For the text-containing cell, return its midpoint in [X, Y] coordinate format. 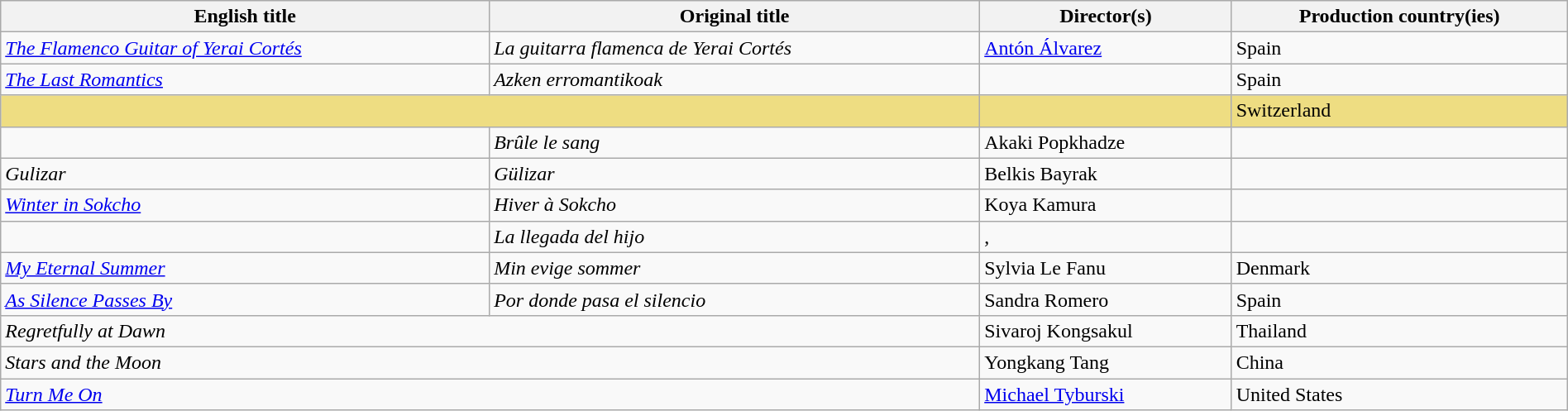
Thailand [1399, 331]
Sylvia Le Fanu [1106, 268]
Yongkang Tang [1106, 362]
Production country(ies) [1399, 17]
My Eternal Summer [245, 268]
Koya Kamura [1106, 205]
Sivaroj Kongsakul [1106, 331]
The Flamenco Guitar of Yerai Cortés [245, 48]
Gulizar [245, 174]
As Silence Passes By [245, 299]
Stars and the Moon [490, 362]
Michael Tyburski [1106, 394]
China [1399, 362]
La guitarra flamenca de Yerai Cortés [734, 48]
Switzerland [1399, 111]
, [1106, 237]
Por donde pasa el silencio [734, 299]
Original title [734, 17]
Hiver à Sokcho [734, 205]
Turn Me On [490, 394]
Akaki Popkhadze [1106, 142]
The Last Romantics [245, 79]
Brûle le sang [734, 142]
United States [1399, 394]
Belkis Bayrak [1106, 174]
La llegada del hijo [734, 237]
Gülizar [734, 174]
Denmark [1399, 268]
Sandra Romero [1106, 299]
Director(s) [1106, 17]
Azken erromantikoak [734, 79]
Min evige sommer [734, 268]
Antón Álvarez [1106, 48]
English title [245, 17]
Winter in Sokcho [245, 205]
Regretfully at Dawn [490, 331]
